Provide the [x, y] coordinate of the cell's center where the given text is located.  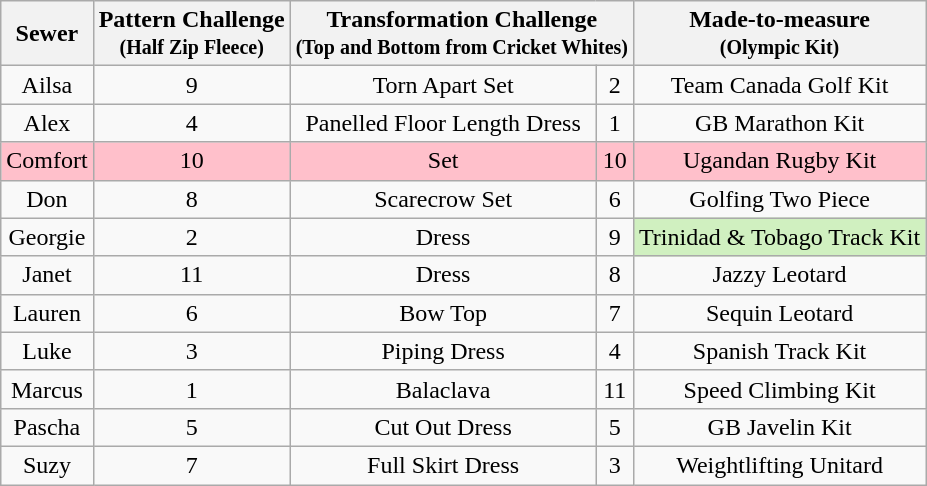
Set [443, 161]
Suzy [47, 465]
Scarecrow Set [443, 199]
Pattern Challenge(Half Zip Fleece) [192, 34]
Alex [47, 123]
Trinidad & Tobago Track Kit [780, 237]
Don [47, 199]
Full Skirt Dress [443, 465]
Pascha [47, 427]
Team Canada Golf Kit [780, 85]
Jazzy Leotard [780, 275]
Sewer [47, 34]
Georgie [47, 237]
Marcus [47, 389]
Sequin Leotard [780, 313]
Golfing Two Piece [780, 199]
Spanish Track Kit [780, 351]
Comfort [47, 161]
Balaclava [443, 389]
Bow Top [443, 313]
Transformation Challenge(Top and Bottom from Cricket Whites) [462, 34]
GB Marathon Kit [780, 123]
Speed Climbing Kit [780, 389]
Panelled Floor Length Dress [443, 123]
Luke [47, 351]
Made-to-measure(Olympic Kit) [780, 34]
Weightlifting Unitard [780, 465]
Janet [47, 275]
Piping Dress [443, 351]
Torn Apart Set [443, 85]
GB Javelin Kit [780, 427]
Lauren [47, 313]
Ugandan Rugby Kit [780, 161]
Ailsa [47, 85]
Cut Out Dress [443, 427]
